Scan for the cell matching the given text and deliver its [x, y] coordinate at center. 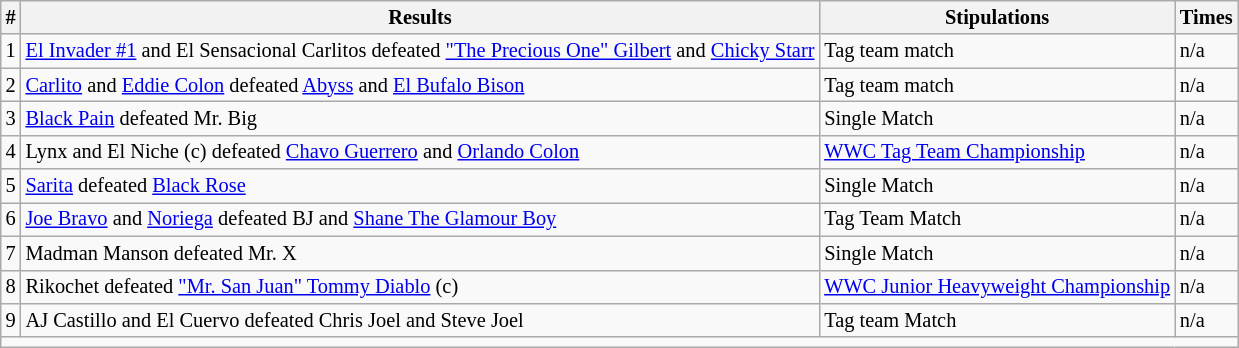
WWC Tag Team Championship [997, 152]
5 [11, 186]
Joe Bravo and Noriega defeated BJ and Shane The Glamour Boy [420, 219]
1 [11, 51]
6 [11, 219]
2 [11, 85]
Tag team Match [997, 320]
9 [11, 320]
Stipulations [997, 17]
Rikochet defeated "Mr. San Juan" Tommy Diablo (c) [420, 287]
AJ Castillo and El Cuervo defeated Chris Joel and Steve Joel [420, 320]
# [11, 17]
3 [11, 118]
WWC Junior Heavyweight Championship [997, 287]
8 [11, 287]
Carlito and Eddie Colon defeated Abyss and El Bufalo Bison [420, 85]
Sarita defeated Black Rose [420, 186]
El Invader #1 and El Sensacional Carlitos defeated "The Precious One" Gilbert and Chicky Starr [420, 51]
Black Pain defeated Mr. Big [420, 118]
Lynx and El Niche (c) defeated Chavo Guerrero and Orlando Colon [420, 152]
Tag Team Match [997, 219]
Results [420, 17]
Madman Manson defeated Mr. X [420, 253]
4 [11, 152]
Times [1206, 17]
7 [11, 253]
